Provide the (x, y) coordinate of the cell's center where the given text is located.  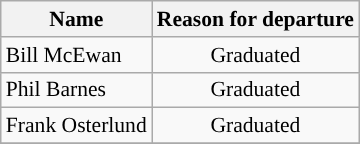
Reason for departure (256, 19)
Bill McEwan (76, 55)
Frank Osterlund (76, 126)
Phil Barnes (76, 90)
Name (76, 19)
